Extract the [x, y] coordinate from the center of the cell holding the provided text.  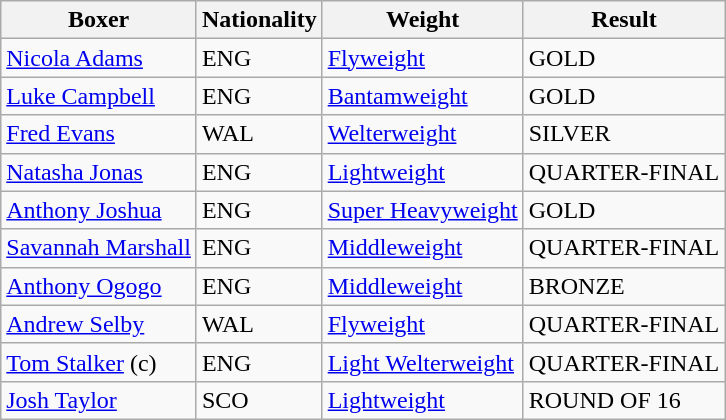
SILVER [624, 134]
Andrew Selby [99, 324]
Boxer [99, 20]
Anthony Ogogo [99, 286]
Anthony Joshua [99, 210]
Natasha Jonas [99, 172]
BRONZE [624, 286]
Super Heavyweight [422, 210]
Tom Stalker (c) [99, 362]
Josh Taylor [99, 400]
SCO [259, 400]
Nicola Adams [99, 58]
Savannah Marshall [99, 248]
Nationality [259, 20]
Welterweight [422, 134]
Fred Evans [99, 134]
Bantamweight [422, 96]
Light Welterweight [422, 362]
Weight [422, 20]
ROUND OF 16 [624, 400]
Luke Campbell [99, 96]
Result [624, 20]
